Output the [x, y] coordinate of the center of the cell containing the given text.  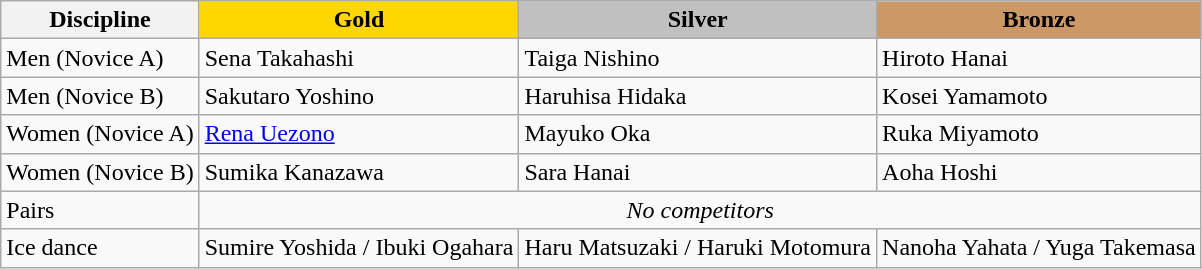
Pairs [100, 210]
Women (Novice A) [100, 134]
Discipline [100, 20]
Aoha Hoshi [1040, 172]
Men (Novice A) [100, 58]
Bronze [1040, 20]
Haruhisa Hidaka [698, 96]
Rena Uezono [359, 134]
No competitors [700, 210]
Silver [698, 20]
Ice dance [100, 248]
Women (Novice B) [100, 172]
Nanoha Yahata / Yuga Takemasa [1040, 248]
Sena Takahashi [359, 58]
Haru Matsuzaki / Haruki Motomura [698, 248]
Men (Novice B) [100, 96]
Sumika Kanazawa [359, 172]
Ruka Miyamoto [1040, 134]
Taiga Nishino [698, 58]
Kosei Yamamoto [1040, 96]
Gold [359, 20]
Sumire Yoshida / Ibuki Ogahara [359, 248]
Mayuko Oka [698, 134]
Sara Hanai [698, 172]
Hiroto Hanai [1040, 58]
Sakutaro Yoshino [359, 96]
